Extract the [X, Y] coordinate from the center of the cell holding the provided text.  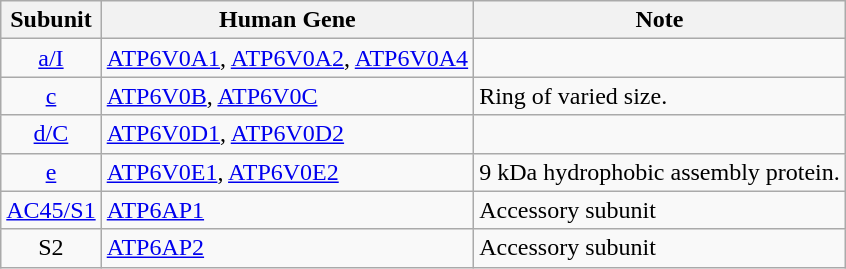
Ring of varied size. [660, 96]
c [51, 96]
ATP6V0B, ATP6V0C [287, 96]
AC45/S1 [51, 210]
ATP6AP2 [287, 248]
ATP6V0E1, ATP6V0E2 [287, 172]
Subunit [51, 20]
S2 [51, 248]
Human Gene [287, 20]
ATP6V0A1, ATP6V0A2, ATP6V0A4 [287, 58]
e [51, 172]
d/C [51, 134]
ATP6AP1 [287, 210]
a/I [51, 58]
Note [660, 20]
9 kDa hydrophobic assembly protein. [660, 172]
ATP6V0D1, ATP6V0D2 [287, 134]
